Scan for the cell matching the given text and deliver its (x, y) coordinate at center. 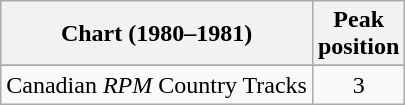
Peakposition (358, 34)
Canadian RPM Country Tracks (157, 85)
Chart (1980–1981) (157, 34)
3 (358, 85)
